Detect which cell encompasses the target text, then output its (x, y) center coordinate. 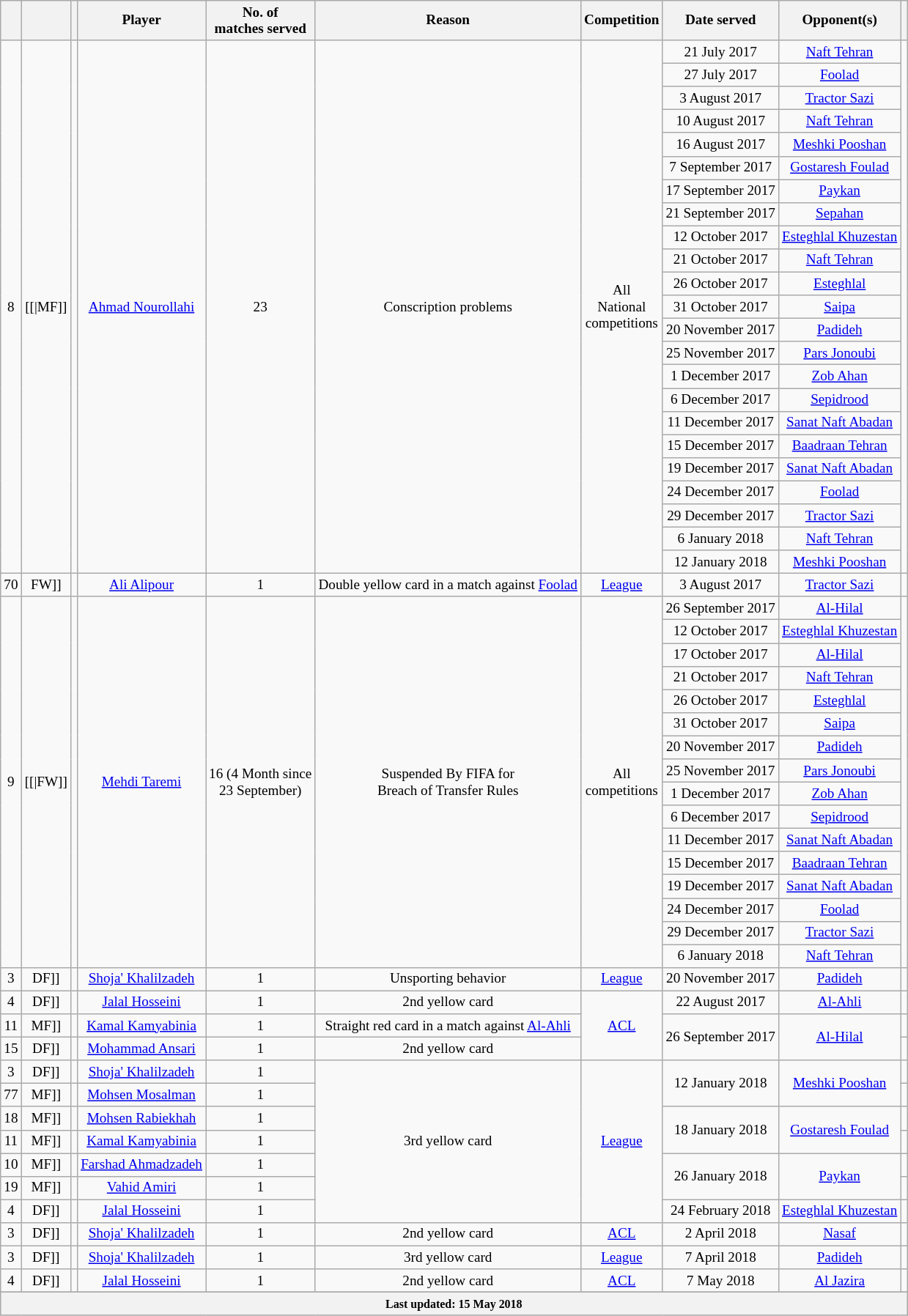
Mohsen Mosalman (142, 1095)
70 (11, 585)
23 (261, 307)
24 February 2018 (720, 1211)
8 (11, 307)
Straight red card in a match against Al-Ahli (449, 1026)
16 August 2017 (720, 144)
Ahmad Nourollahi (142, 307)
[[|FW]] (45, 782)
Ali Alipour (142, 585)
7 September 2017 (720, 168)
Mohammad Ansari (142, 1049)
9 (11, 782)
Player (142, 21)
77 (11, 1095)
21 July 2017 (720, 52)
Opponent(s) (839, 21)
Last updated: 15 May 2018 (454, 1304)
Farshad Ahmadzadeh (142, 1164)
18 January 2018 (720, 1130)
Mohsen Rabiekhah (142, 1118)
Double yellow card in a match against Foolad (449, 585)
17 October 2017 (720, 654)
17 September 2017 (720, 191)
[[|MF]] (45, 307)
27 July 2017 (720, 75)
10 August 2017 (720, 122)
Suspended By FIFA forBreach of Transfer Rules (449, 782)
22 August 2017 (720, 1002)
AllNationalcompetitions (621, 307)
26 January 2018 (720, 1175)
Nasaf (839, 1234)
Mehdi Taremi (142, 782)
Al Jazira (839, 1281)
7 April 2018 (720, 1257)
No. of matches served (261, 21)
Competition (621, 21)
Date served (720, 21)
Sepahan (839, 214)
Allcompetitions (621, 782)
Unsporting behavior (449, 979)
Reason (449, 21)
Vahid Amiri (142, 1188)
Conscription problems (449, 307)
16 (4 Month since23 September) (261, 782)
21 September 2017 (720, 214)
10 (11, 1164)
7 May 2018 (720, 1281)
15 (11, 1049)
Al-Ahli (839, 1002)
18 (11, 1118)
FW]] (45, 585)
2 April 2018 (720, 1234)
19 (11, 1188)
